Identify which cell holds the provided text, then report its (x, y) central coordinate. 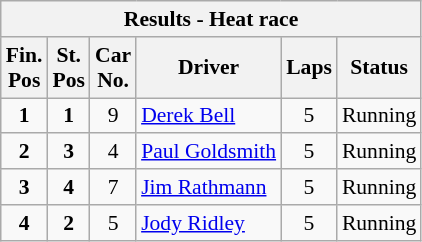
Jody Ridley (208, 223)
Jim Rathmann (208, 187)
9 (113, 116)
7 (113, 187)
Fin.Pos (24, 68)
CarNo. (113, 68)
Paul Goldsmith (208, 152)
Status (379, 68)
Results - Heat race (212, 19)
Driver (208, 68)
Laps (309, 68)
St.Pos (68, 68)
Derek Bell (208, 116)
